From the cell containing the given text, extract its center point as [x, y] coordinate. 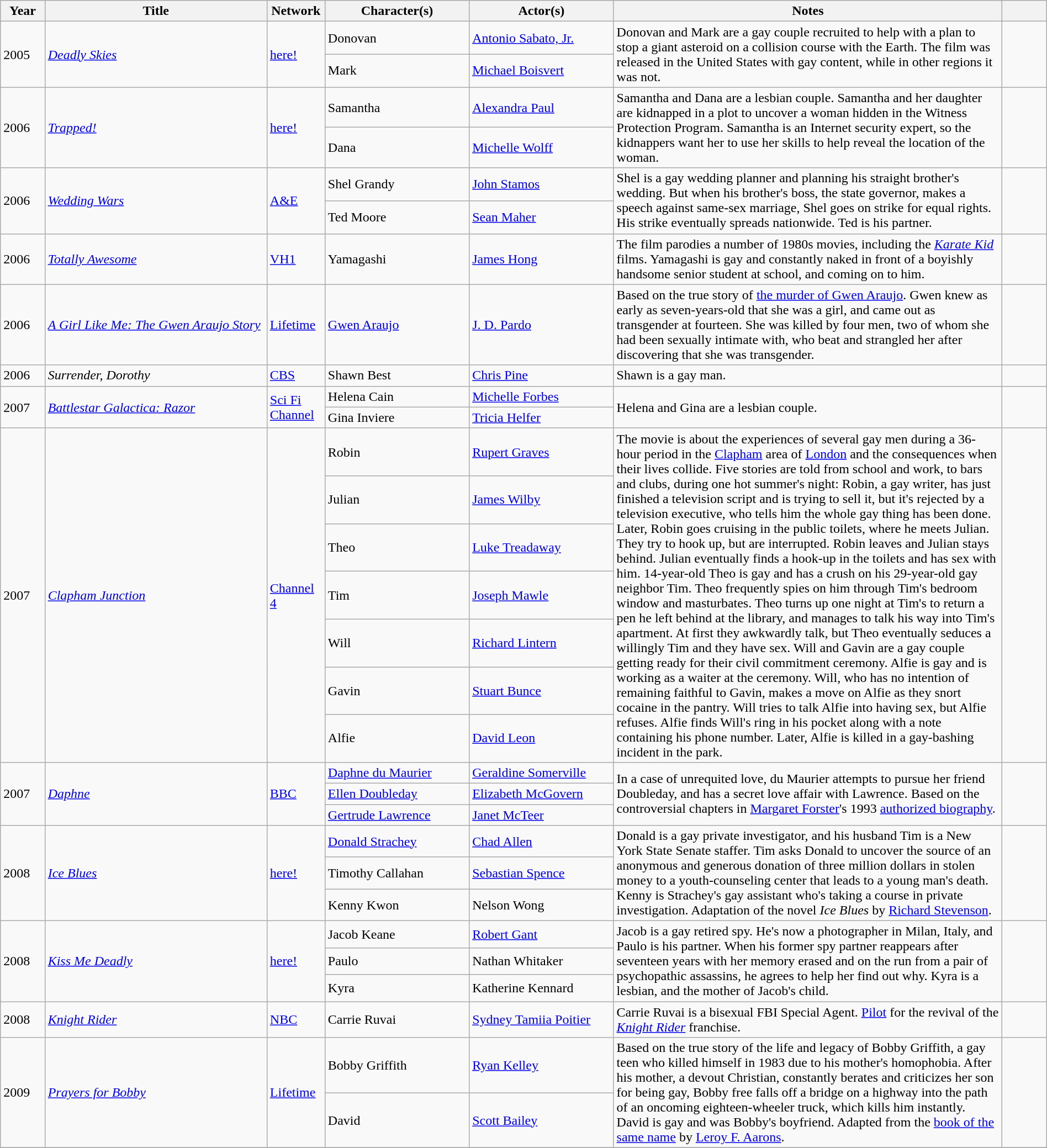
Samantha [396, 107]
Rupert Graves [541, 452]
Daphne [156, 793]
Robert Gant [541, 934]
Elizabeth McGovern [541, 793]
2005 [23, 54]
Nelson Wong [541, 905]
Mark [396, 71]
Alfie [396, 738]
Ice Blues [156, 874]
Battlestar Galactica: Razor [156, 407]
Scott Bailey [541, 1120]
Antonio Sabato, Jr. [541, 38]
Title [156, 11]
Richard Lintern [541, 643]
Dana [396, 148]
Gina Inviere [396, 417]
Yamagashi [396, 259]
Wedding Wars [156, 201]
Michelle Forbes [541, 396]
Bobby Griffith [396, 1065]
Sean Maher [541, 217]
Chad Allen [541, 842]
Year [23, 11]
NBC [296, 1019]
Ellen Doubleday [396, 793]
Sydney Tamiia Poitier [541, 1019]
Shel Grandy [396, 184]
Character(s) [396, 11]
Michael Boisvert [541, 71]
Shawn is a gay man. [808, 375]
Ted Moore [396, 217]
Paulo [396, 961]
A Girl Like Me: The Gwen Araujo Story [156, 325]
Ryan Kelley [541, 1065]
Donovan [396, 38]
Knight Rider [156, 1019]
Donald Strachey [396, 842]
James Wilby [541, 500]
Kyra [396, 988]
Geraldine Somerville [541, 773]
Theo [396, 547]
Tricia Helfer [541, 417]
Gwen Araujo [396, 325]
Robin [396, 452]
John Stamos [541, 184]
David Leon [541, 738]
Michelle Wolff [541, 148]
Janet McTeer [541, 814]
Prayers for Bobby [156, 1093]
Tim [396, 595]
Timothy Callahan [396, 873]
Surrender, Dorothy [156, 375]
Luke Treadaway [541, 547]
CBS [296, 375]
Daphne du Maurier [396, 773]
Deadly Skies [156, 54]
Notes [808, 11]
Katherine Kennard [541, 988]
Channel 4 [296, 595]
Carrie Ruvai is a bisexual FBI Special Agent. Pilot for the revival of the Knight Rider franchise. [808, 1019]
Will [396, 643]
VH1 [296, 259]
J. D. Pardo [541, 325]
Gavin [396, 691]
Sebastian Spence [541, 873]
Trapped! [156, 128]
Nathan Whitaker [541, 961]
Stuart Bunce [541, 691]
Helena and Gina are a lesbian couple. [808, 407]
Alexandra Paul [541, 107]
James Hong [541, 259]
Helena Cain [396, 396]
Totally Awesome [156, 259]
BBC [296, 793]
2009 [23, 1093]
David [396, 1120]
Shawn Best [396, 375]
Joseph Mawle [541, 595]
Kenny Kwon [396, 905]
Jacob Keane [396, 934]
Network [296, 11]
Kiss Me Deadly [156, 961]
Clapham Junction [156, 595]
Actor(s) [541, 11]
Gertrude Lawrence [396, 814]
Sci Fi Channel [296, 407]
Julian [396, 500]
Chris Pine [541, 375]
Carrie Ruvai [396, 1019]
A&E [296, 201]
